Provide the (X, Y) coordinate of the cell's center where the given text is located.  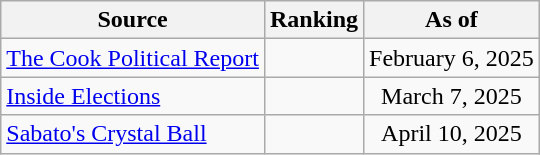
Ranking (314, 20)
March 7, 2025 (452, 96)
February 6, 2025 (452, 58)
Sabato's Crystal Ball (133, 134)
The Cook Political Report (133, 58)
As of (452, 20)
Inside Elections (133, 96)
Source (133, 20)
April 10, 2025 (452, 134)
